Output the (x, y) coordinate of the center of the cell containing the given text.  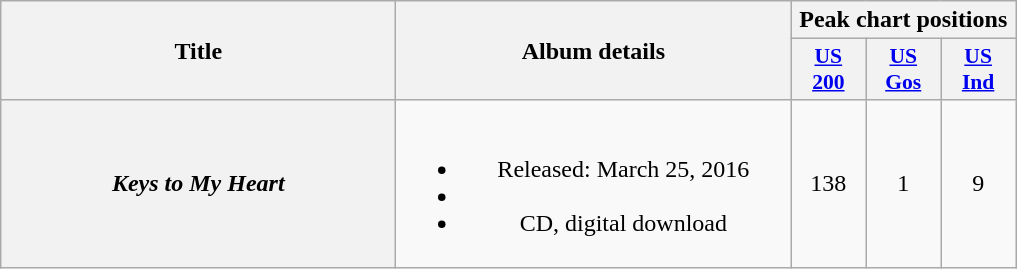
9 (978, 184)
Keys to My Heart (198, 184)
1 (904, 184)
USGos (904, 70)
Released: March 25, 2016CD, digital download (594, 184)
138 (828, 184)
Album details (594, 50)
Title (198, 50)
Peak chart positions (904, 20)
US200 (828, 70)
USInd (978, 70)
